Search for the cell housing the specified text and yield its (X, Y) center coordinate. 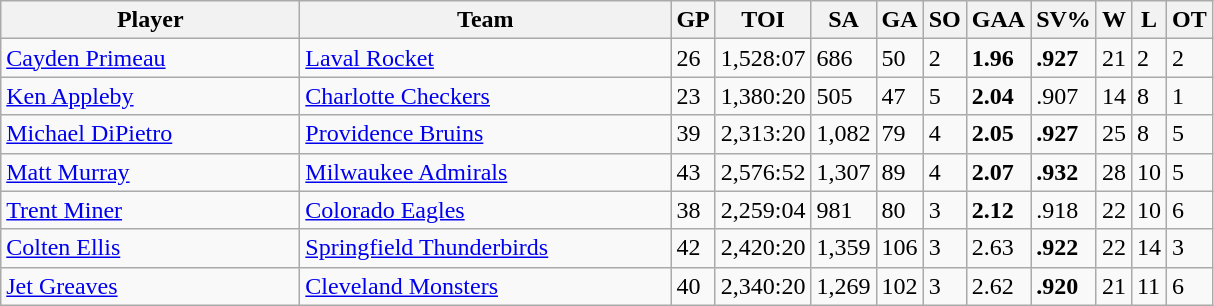
23 (693, 96)
2.62 (998, 286)
Ken Appleby (150, 96)
2,313:20 (763, 134)
Milwaukee Admirals (486, 172)
1,359 (844, 248)
Providence Bruins (486, 134)
Cleveland Monsters (486, 286)
47 (900, 96)
2,259:04 (763, 210)
.918 (1064, 210)
GAA (998, 20)
GA (900, 20)
43 (693, 172)
79 (900, 134)
.922 (1064, 248)
Colten Ellis (150, 248)
L (1148, 20)
Michael DiPietro (150, 134)
2.04 (998, 96)
Team (486, 20)
1 (1189, 96)
Matt Murray (150, 172)
25 (1114, 134)
102 (900, 286)
Charlotte Checkers (486, 96)
1,307 (844, 172)
28 (1114, 172)
2.07 (998, 172)
2.05 (998, 134)
80 (900, 210)
SA (844, 20)
981 (844, 210)
Trent Miner (150, 210)
SV% (1064, 20)
50 (900, 58)
SO (944, 20)
1.96 (998, 58)
2,576:52 (763, 172)
Springfield Thunderbirds (486, 248)
39 (693, 134)
OT (1189, 20)
Cayden Primeau (150, 58)
2.63 (998, 248)
TOI (763, 20)
106 (900, 248)
1,269 (844, 286)
38 (693, 210)
26 (693, 58)
686 (844, 58)
1,082 (844, 134)
W (1114, 20)
.932 (1064, 172)
GP (693, 20)
.920 (1064, 286)
Jet Greaves (150, 286)
1,528:07 (763, 58)
42 (693, 248)
11 (1148, 286)
Player (150, 20)
40 (693, 286)
89 (900, 172)
Colorado Eagles (486, 210)
.907 (1064, 96)
2,340:20 (763, 286)
505 (844, 96)
1,380:20 (763, 96)
2,420:20 (763, 248)
2.12 (998, 210)
Laval Rocket (486, 58)
